Provide the (x, y) coordinate of the cell's center where the given text is located.  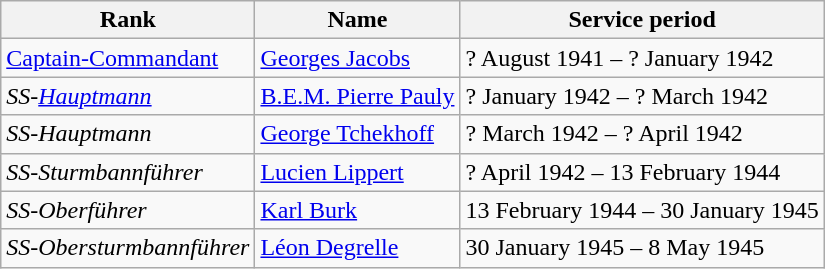
13 February 1944 – 30 January 1945 (642, 210)
Rank (128, 20)
SS-Oberführer (128, 210)
Léon Degrelle (358, 248)
30 January 1945 – 8 May 1945 (642, 248)
SS-Obersturmbannführer (128, 248)
? March 1942 – ? April 1942 (642, 134)
Captain-Commandant (128, 58)
George Tchekhoff (358, 134)
Karl Burk (358, 210)
? January 1942 – ? March 1942 (642, 96)
Service period (642, 20)
SS-Sturmbannführer (128, 172)
? August 1941 – ? January 1942 (642, 58)
Name (358, 20)
? April 1942 – 13 February 1944 (642, 172)
B.E.M. Pierre Pauly (358, 96)
Georges Jacobs (358, 58)
Lucien Lippert (358, 172)
